Search for the cell housing the specified text and yield its (x, y) center coordinate. 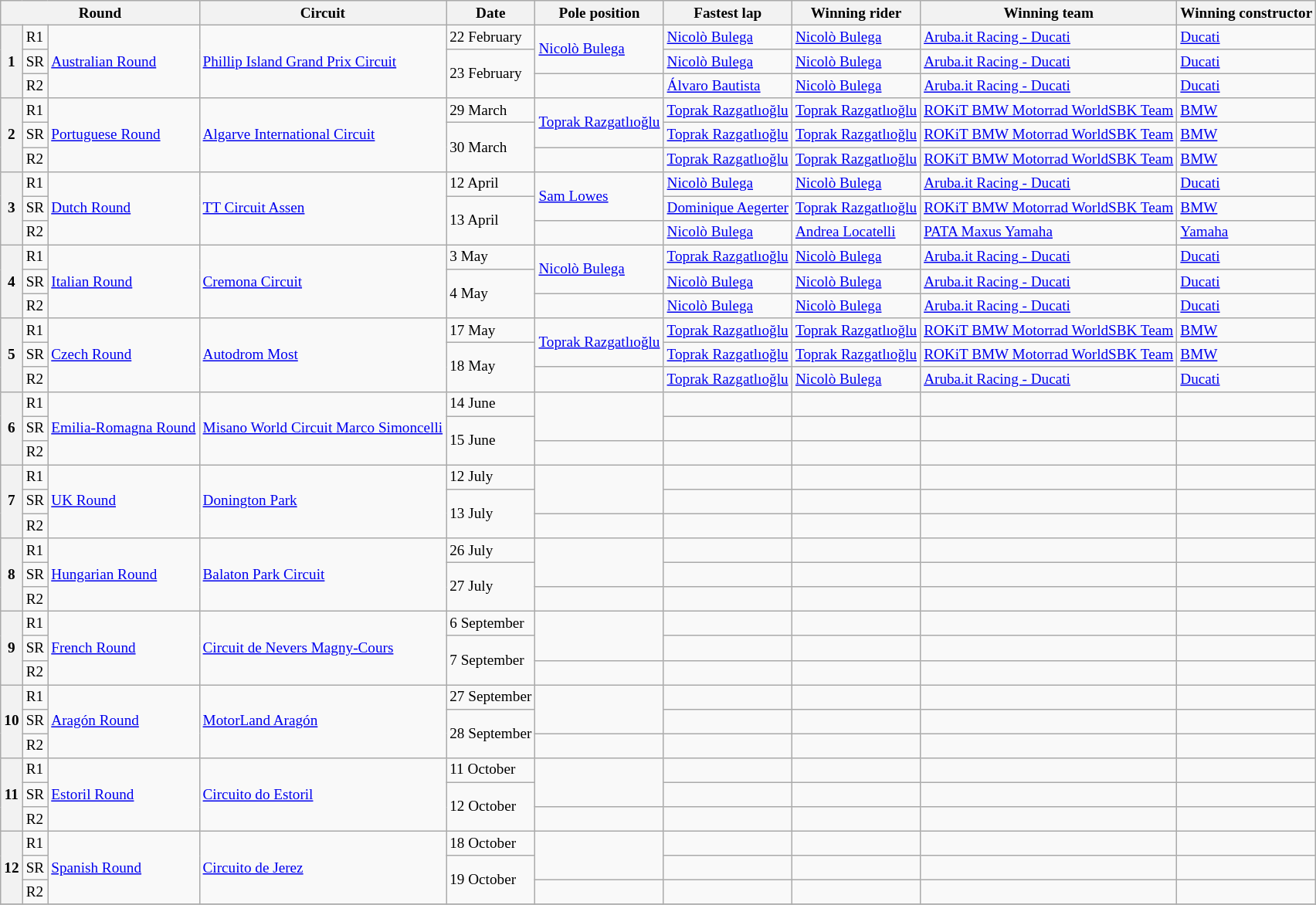
1 (12, 62)
Yamaha (1246, 232)
15 June (491, 440)
5 (12, 355)
2 (12, 134)
7 (12, 502)
Winning constructor (1246, 13)
Sam Lowes (599, 196)
Pole position (599, 13)
9 (12, 649)
Winning rider (856, 13)
13 April (491, 221)
Fastest lap (728, 13)
23 February (491, 74)
French Round (124, 649)
Italian Round (124, 281)
12 July (491, 477)
Emilia-Romagna Round (124, 428)
4 May (491, 293)
Cremona Circuit (323, 281)
26 July (491, 551)
Phillip Island Grand Prix Circuit (323, 62)
Date (491, 13)
10 (12, 721)
Circuito do Estoril (323, 794)
18 May (491, 368)
27 July (491, 587)
4 (12, 281)
17 May (491, 330)
Álvaro Bautista (728, 86)
12 April (491, 184)
Andrea Locatelli (856, 232)
19 October (491, 880)
Estoril Round (124, 794)
3 (12, 208)
12 October (491, 806)
14 June (491, 404)
Czech Round (124, 355)
22 February (491, 37)
Misano World Circuit Marco Simoncelli (323, 428)
Portuguese Round (124, 134)
30 March (491, 147)
Round (100, 13)
Australian Round (124, 62)
Circuit (323, 13)
UK Round (124, 502)
7 September (491, 659)
Circuito de Jerez (323, 868)
Donington Park (323, 502)
27 September (491, 697)
Autodrom Most (323, 355)
6 September (491, 624)
Circuit de Nevers Magny-Cours (323, 649)
Aragón Round (124, 721)
Hungarian Round (124, 575)
Spanish Round (124, 868)
29 March (491, 110)
11 (12, 794)
13 July (491, 513)
MotorLand Aragón (323, 721)
PATA Maxus Yamaha (1049, 232)
28 September (491, 734)
11 October (491, 770)
Balaton Park Circuit (323, 575)
TT Circuit Assen (323, 208)
18 October (491, 843)
Algarve International Circuit (323, 134)
12 (12, 868)
8 (12, 575)
Dominique Aegerter (728, 208)
6 (12, 428)
Winning team (1049, 13)
Dutch Round (124, 208)
3 May (491, 257)
